Provide the (x, y) coordinate of the cell's center where the given text is located.  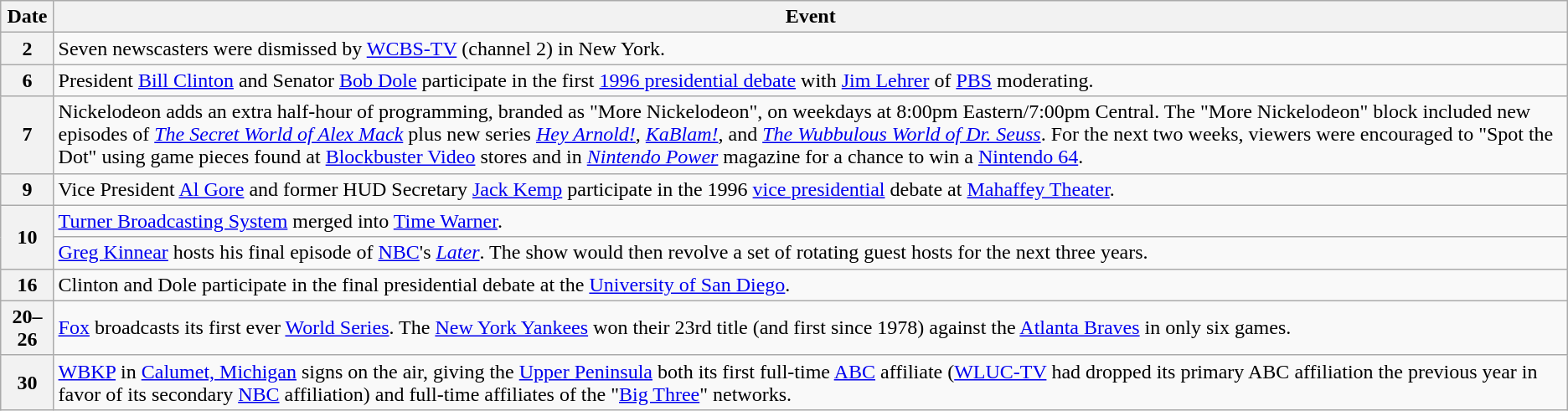
2 (27, 49)
Greg Kinnear hosts his final episode of NBC's Later. The show would then revolve a set of rotating guest hosts for the next three years. (811, 253)
President Bill Clinton and Senator Bob Dole participate in the first 1996 presidential debate with Jim Lehrer of PBS moderating. (811, 80)
Event (811, 17)
7 (27, 135)
30 (27, 382)
16 (27, 285)
6 (27, 80)
20–26 (27, 328)
9 (27, 189)
10 (27, 237)
Clinton and Dole participate in the final presidential debate at the University of San Diego. (811, 285)
Date (27, 17)
Seven newscasters were dismissed by WCBS-TV (channel 2) in New York. (811, 49)
Vice President Al Gore and former HUD Secretary Jack Kemp participate in the 1996 vice presidential debate at Mahaffey Theater. (811, 189)
Turner Broadcasting System merged into Time Warner. (811, 221)
